Pinpoint the cell where the given text exists, returning its (x, y) midpoint coordinate. 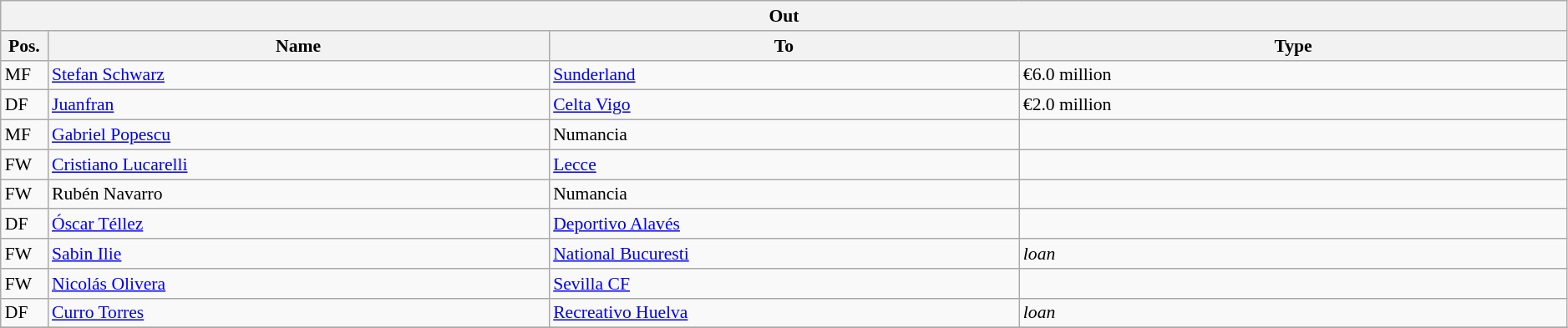
Curro Torres (298, 313)
Name (298, 46)
€2.0 million (1293, 105)
Rubén Navarro (298, 194)
€6.0 million (1293, 75)
Pos. (24, 46)
Recreativo Huelva (784, 313)
National Bucuresti (784, 254)
Óscar Téllez (298, 225)
Lecce (784, 164)
To (784, 46)
Celta Vigo (784, 105)
Deportivo Alavés (784, 225)
Nicolás Olivera (298, 284)
Sunderland (784, 75)
Stefan Schwarz (298, 75)
Cristiano Lucarelli (298, 164)
Sabin Ilie (298, 254)
Type (1293, 46)
Gabriel Popescu (298, 135)
Out (784, 16)
Juanfran (298, 105)
Sevilla CF (784, 284)
